Pinpoint the cell where the given text exists, returning its (X, Y) midpoint coordinate. 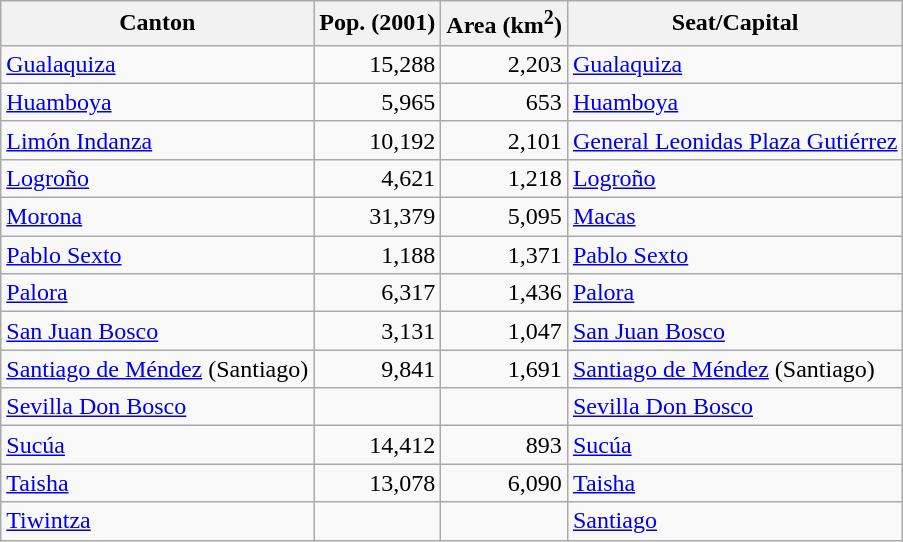
Seat/Capital (735, 24)
1,371 (504, 255)
15,288 (378, 64)
1,218 (504, 178)
9,841 (378, 369)
1,436 (504, 293)
6,317 (378, 293)
3,131 (378, 331)
4,621 (378, 178)
31,379 (378, 217)
13,078 (378, 483)
Morona (158, 217)
6,090 (504, 483)
1,047 (504, 331)
5,095 (504, 217)
1,188 (378, 255)
5,965 (378, 102)
Pop. (2001) (378, 24)
Limón Indanza (158, 140)
14,412 (378, 445)
2,101 (504, 140)
Canton (158, 24)
653 (504, 102)
1,691 (504, 369)
Macas (735, 217)
Area (km2) (504, 24)
10,192 (378, 140)
Tiwintza (158, 521)
893 (504, 445)
2,203 (504, 64)
Santiago (735, 521)
General Leonidas Plaza Gutiérrez (735, 140)
